Find where the given text appears and provide that cell's center as [X, Y] coordinate. 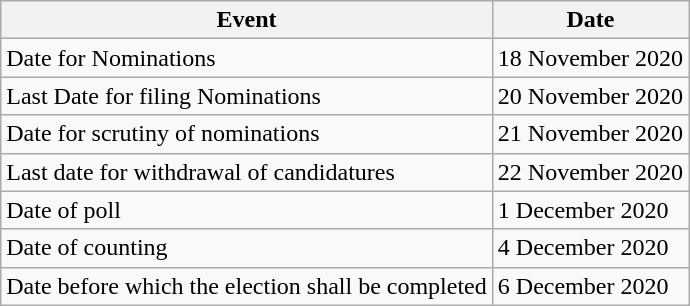
18 November 2020 [590, 58]
22 November 2020 [590, 172]
Event [247, 20]
Date [590, 20]
21 November 2020 [590, 134]
Date of counting [247, 248]
Date for Nominations [247, 58]
Date before which the election shall be completed [247, 286]
Date for scrutiny of nominations [247, 134]
6 December 2020 [590, 286]
20 November 2020 [590, 96]
1 December 2020 [590, 210]
Last Date for filing Nominations [247, 96]
Date of poll [247, 210]
4 December 2020 [590, 248]
Last date for withdrawal of candidatures [247, 172]
